Output the (x, y) coordinate of the center of the cell containing the given text.  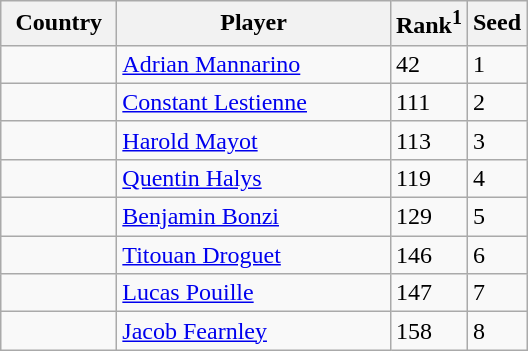
113 (428, 140)
42 (428, 64)
129 (428, 217)
4 (496, 178)
Titouan Droguet (254, 255)
147 (428, 293)
6 (496, 255)
Jacob Fearnley (254, 331)
1 (496, 64)
Country (59, 24)
Adrian Mannarino (254, 64)
8 (496, 331)
5 (496, 217)
2 (496, 102)
111 (428, 102)
Seed (496, 24)
119 (428, 178)
Benjamin Bonzi (254, 217)
7 (496, 293)
Quentin Halys (254, 178)
158 (428, 331)
Lucas Pouille (254, 293)
Player (254, 24)
Constant Lestienne (254, 102)
146 (428, 255)
Harold Mayot (254, 140)
3 (496, 140)
Rank1 (428, 24)
